Identify which cell holds the provided text, then report its [X, Y] central coordinate. 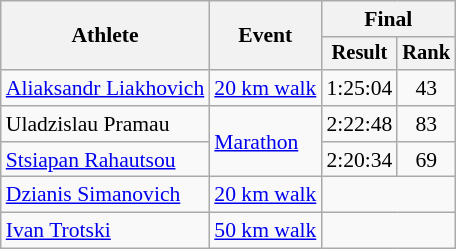
Stsiapan Rahautsou [106, 160]
50 km walk [265, 231]
43 [426, 88]
Rank [426, 54]
2:22:48 [359, 124]
2:20:34 [359, 160]
69 [426, 160]
1:25:04 [359, 88]
Event [265, 36]
Result [359, 54]
Uladzislau Pramau [106, 124]
Marathon [265, 142]
Athlete [106, 36]
Final [388, 19]
Dzianis Simanovich [106, 195]
Aliaksandr Liakhovich [106, 88]
83 [426, 124]
Ivan Trotski [106, 231]
